Pinpoint the cell where the given text exists, returning its [X, Y] midpoint coordinate. 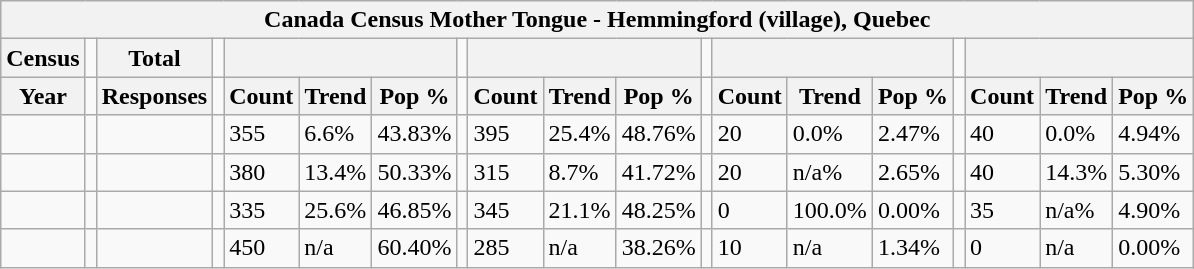
100.0% [830, 210]
8.7% [580, 172]
48.76% [658, 134]
4.90% [1154, 210]
2.47% [912, 134]
38.26% [658, 248]
355 [262, 134]
Canada Census Mother Tongue - Hemmingford (village), Quebec [598, 20]
10 [750, 248]
Year [43, 96]
1.34% [912, 248]
5.30% [1154, 172]
4.94% [1154, 134]
6.6% [336, 134]
380 [262, 172]
Census [43, 58]
41.72% [658, 172]
335 [262, 210]
395 [506, 134]
50.33% [414, 172]
48.25% [658, 210]
35 [1002, 210]
25.6% [336, 210]
2.65% [912, 172]
14.3% [1076, 172]
60.40% [414, 248]
Total [154, 58]
450 [262, 248]
25.4% [580, 134]
21.1% [580, 210]
315 [506, 172]
46.85% [414, 210]
Responses [154, 96]
345 [506, 210]
13.4% [336, 172]
43.83% [414, 134]
285 [506, 248]
